Detect which cell encompasses the target text, then output its (X, Y) center coordinate. 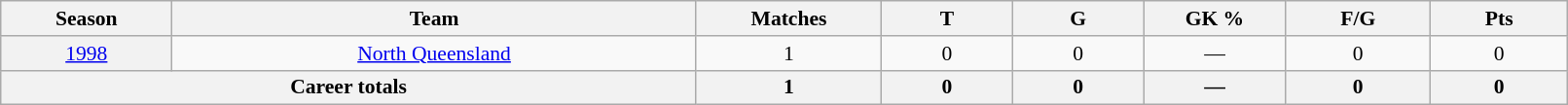
Pts (1499, 18)
Matches (788, 18)
Season (87, 18)
Team (434, 18)
Career totals (348, 87)
G (1078, 18)
1998 (87, 53)
GK % (1215, 18)
T (948, 18)
F/G (1358, 18)
North Queensland (434, 53)
